Find where the given text appears and provide that cell's center as [X, Y] coordinate. 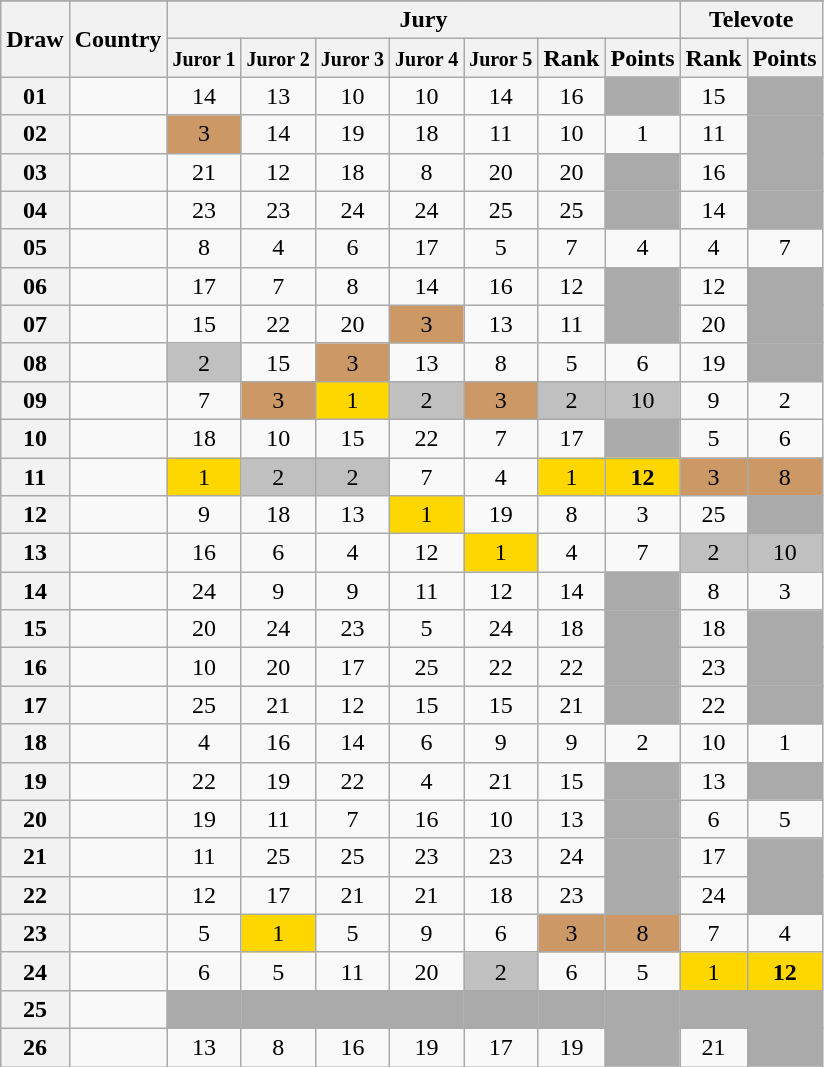
Juror 2 [278, 58]
04 [35, 210]
03 [35, 172]
26 [35, 1047]
02 [35, 134]
06 [35, 286]
08 [35, 362]
Juror 1 [204, 58]
01 [35, 96]
Juror 3 [352, 58]
Draw [35, 39]
Juror 5 [501, 58]
Jury [424, 20]
07 [35, 324]
Televote [751, 20]
Juror 4 [426, 58]
05 [35, 248]
Country [118, 39]
09 [35, 400]
